Locate the cell with the specified text and output its [X, Y] center coordinate. 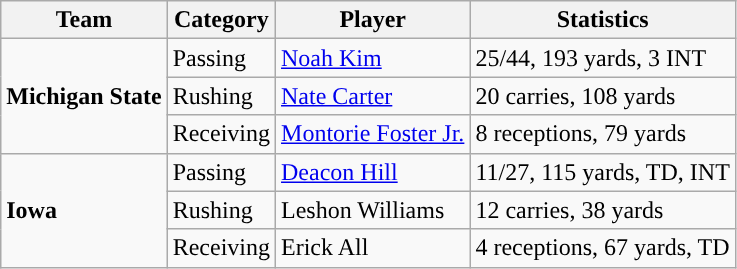
Montorie Foster Jr. [373, 134]
Category [221, 20]
11/27, 115 yards, TD, INT [602, 172]
20 carries, 108 yards [602, 96]
12 carries, 38 yards [602, 210]
Michigan State [84, 96]
4 receptions, 67 yards, TD [602, 248]
25/44, 193 yards, 3 INT [602, 58]
Iowa [84, 210]
Erick All [373, 248]
Noah Kim [373, 58]
Nate Carter [373, 96]
Player [373, 20]
Deacon Hill [373, 172]
Statistics [602, 20]
8 receptions, 79 yards [602, 134]
Team [84, 20]
Leshon Williams [373, 210]
